Find where the given text appears and provide that cell's center as [x, y] coordinate. 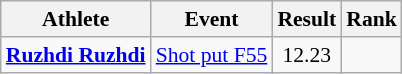
Athlete [76, 19]
Rank [372, 19]
Ruzhdi Ruzhdi [76, 55]
12.23 [306, 55]
Result [306, 19]
Event [212, 19]
Shot put F55 [212, 55]
